Provide the (X, Y) coordinate of the cell's center where the given text is located.  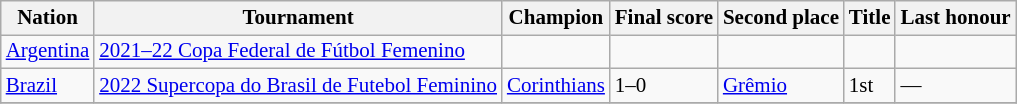
Corinthians (556, 86)
Tournament (298, 18)
Nation (48, 18)
2021–22 Copa Federal de Fútbol Femenino (298, 52)
Title (870, 18)
Argentina (48, 52)
Last honour (955, 18)
Final score (664, 18)
Champion (556, 18)
— (955, 86)
1–0 (664, 86)
2022 Supercopa do Brasil de Futebol Feminino (298, 86)
Second place (781, 18)
Grêmio (781, 86)
1st (870, 86)
Brazil (48, 86)
